Detect which cell encompasses the target text, then output its (X, Y) center coordinate. 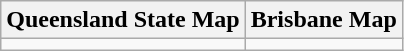
Queensland State Map (123, 20)
Brisbane Map (324, 20)
